Determine the [X, Y] coordinate at the center of the cell enclosing the given text.  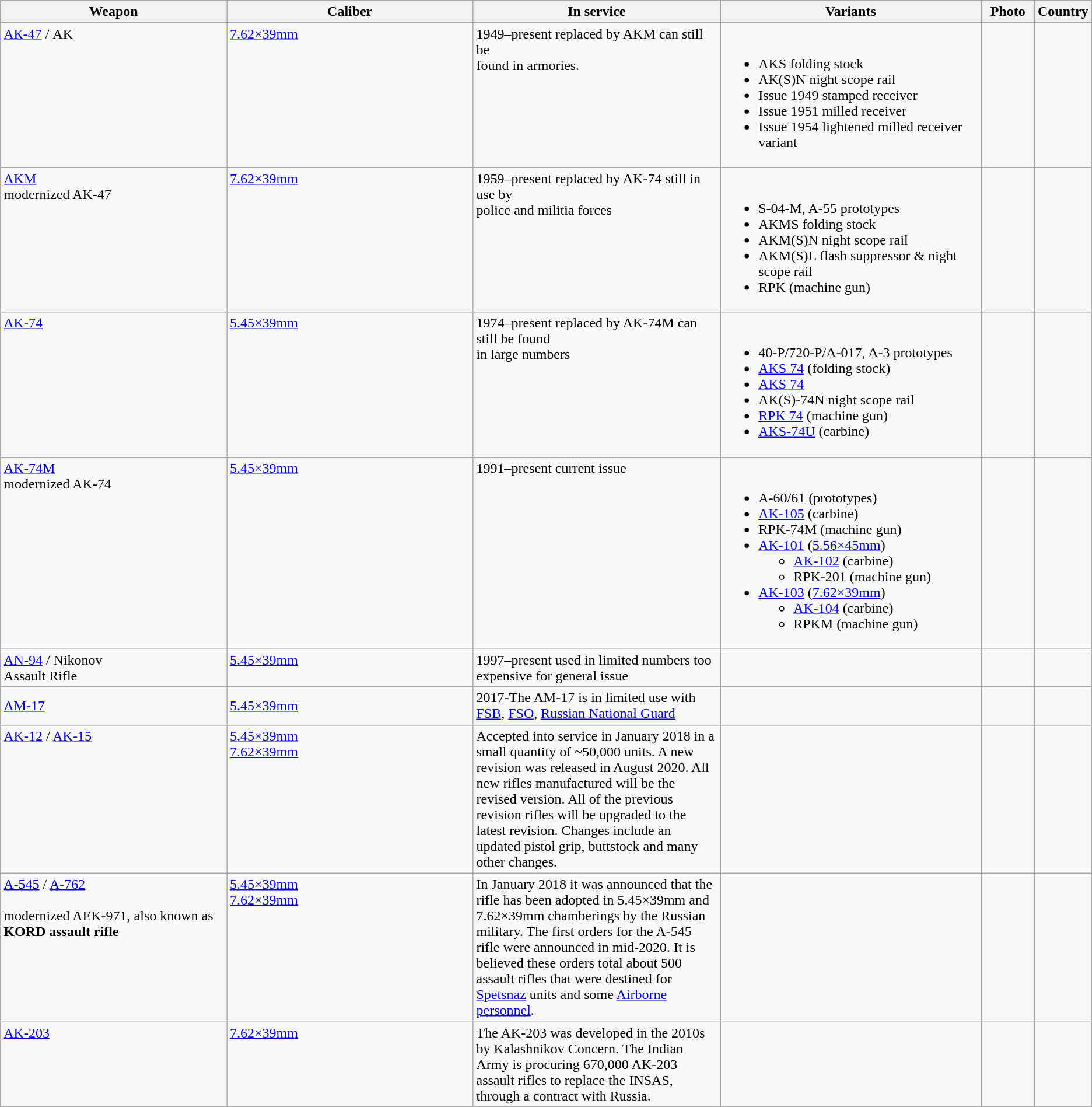
АК-47 / AK [114, 95]
AK-74 [114, 385]
AKMmodernized AK-47 [114, 240]
Country [1063, 12]
AKS folding stockAK(S)N night scope railIssue 1949 stamped receiverIssue 1951 milled receiverIssue 1954 lightened milled receiver variant [850, 95]
Weapon [114, 12]
A-545 / A-762modernized AEK-971, also known as KORD assault rifle [114, 947]
1997–present used in limited numbers tooexpensive for general issue [597, 668]
1949–present replaced by AKM can still befound in armories. [597, 95]
1959–present replaced by AK-74 still in use bypolice and militia forces [597, 240]
Caliber [350, 12]
40-P/720-P/A-017, A-3 prototypesAKS 74 (folding stock)AKS 74AK(S)-74N night scope railRPK 74 (machine gun)AKS-74U (carbine) [850, 385]
AK-74Mmodernized AK-74 [114, 553]
AN-94 / NikonovAssault Rifle [114, 668]
S-04-M, A-55 prototypesAKMS folding stockAKM(S)N night scope railAKM(S)L flash suppressor & night scope railRPK (machine gun) [850, 240]
Photo [1008, 12]
AK-203 [114, 1064]
1974–present replaced by AK-74M can still be foundin large numbers [597, 385]
1991–present current issue [597, 553]
AK-12 / AK-15 [114, 799]
AM-17 [114, 706]
In service [597, 12]
Variants [850, 12]
2017-The AM-17 is in limited use with FSB, FSO, Russian National Guard [597, 706]
